Scan for the cell matching the given text and deliver its [x, y] coordinate at center. 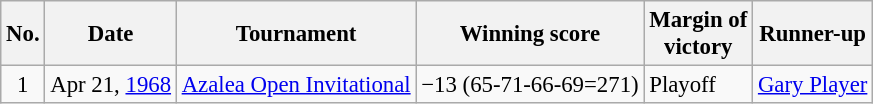
Date [110, 34]
Tournament [296, 34]
Playoff [698, 85]
Gary Player [813, 85]
Margin ofvictory [698, 34]
Apr 21, 1968 [110, 85]
Azalea Open Invitational [296, 85]
1 [23, 85]
Runner-up [813, 34]
Winning score [530, 34]
No. [23, 34]
−13 (65-71-66-69=271) [530, 85]
